Provide the [X, Y] coordinate of the cell's center where the given text is located.  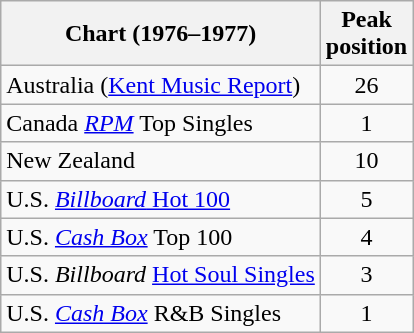
10 [366, 161]
4 [366, 237]
Canada RPM Top Singles [161, 123]
U.S. Billboard Hot 100 [161, 199]
New Zealand [161, 161]
26 [366, 85]
3 [366, 275]
Chart (1976–1977) [161, 34]
Australia (Kent Music Report) [161, 85]
U.S. Billboard Hot Soul Singles [161, 275]
U.S. Cash Box Top 100 [161, 237]
5 [366, 199]
Peak position [366, 34]
U.S. Cash Box R&B Singles [161, 313]
